Detect which cell encompasses the target text, then output its (X, Y) center coordinate. 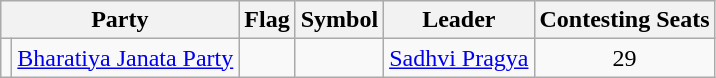
Bharatiya Janata Party (126, 58)
Leader (459, 20)
Symbol (339, 20)
Flag (267, 20)
Sadhvi Pragya (459, 58)
Party (120, 20)
Contesting Seats (624, 20)
29 (624, 58)
